Detect which cell encompasses the target text, then output its [x, y] center coordinate. 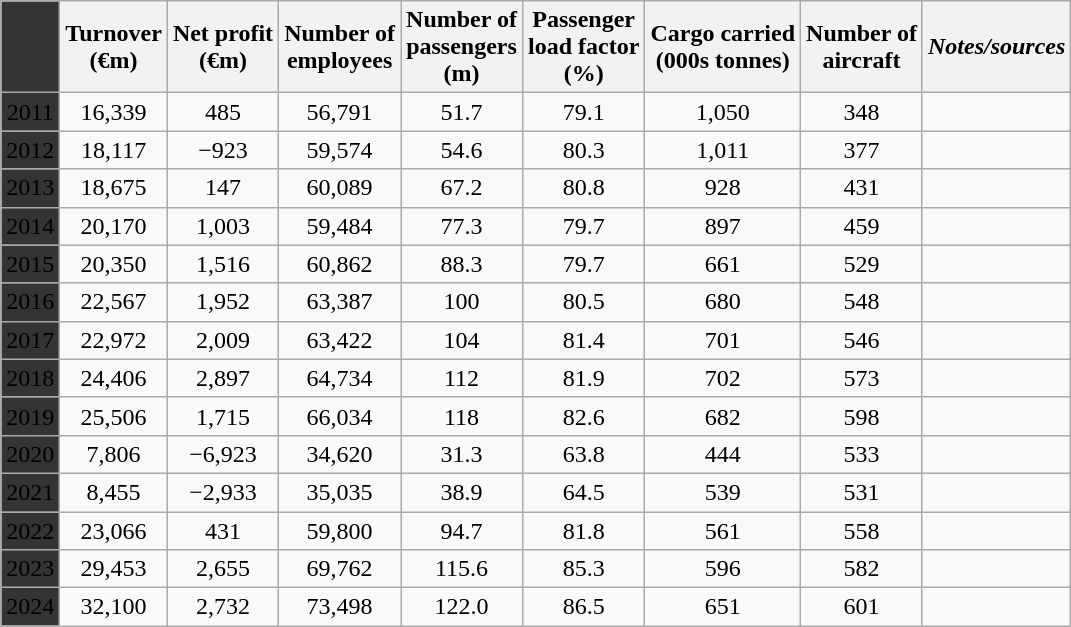
29,453 [114, 569]
118 [462, 416]
2,009 [222, 340]
661 [723, 264]
529 [862, 264]
8,455 [114, 492]
32,100 [114, 607]
51.7 [462, 112]
−6,923 [222, 454]
60,089 [340, 188]
1,715 [222, 416]
702 [723, 378]
67.2 [462, 188]
596 [723, 569]
546 [862, 340]
531 [862, 492]
31.3 [462, 454]
60,862 [340, 264]
682 [723, 416]
80.5 [583, 302]
651 [723, 607]
2011 [30, 112]
16,339 [114, 112]
64,734 [340, 378]
Number ofemployees [340, 47]
38.9 [462, 492]
2017 [30, 340]
573 [862, 378]
7,806 [114, 454]
598 [862, 416]
63,387 [340, 302]
18,117 [114, 150]
22,972 [114, 340]
928 [723, 188]
348 [862, 112]
2024 [30, 607]
2023 [30, 569]
77.3 [462, 226]
2019 [30, 416]
25,506 [114, 416]
59,574 [340, 150]
897 [723, 226]
2018 [30, 378]
63.8 [583, 454]
1,952 [222, 302]
485 [222, 112]
24,406 [114, 378]
81.9 [583, 378]
1,011 [723, 150]
54.6 [462, 150]
22,567 [114, 302]
680 [723, 302]
112 [462, 378]
82.6 [583, 416]
1,050 [723, 112]
601 [862, 607]
2,655 [222, 569]
79.1 [583, 112]
56,791 [340, 112]
582 [862, 569]
Number ofaircraft [862, 47]
20,170 [114, 226]
Number ofpassengers(m) [462, 47]
122.0 [462, 607]
20,350 [114, 264]
23,066 [114, 531]
35,035 [340, 492]
81.4 [583, 340]
Turnover(€m) [114, 47]
63,422 [340, 340]
81.8 [583, 531]
1,516 [222, 264]
59,484 [340, 226]
94.7 [462, 531]
88.3 [462, 264]
Passengerload factor(%) [583, 47]
377 [862, 150]
Notes/sources [996, 47]
73,498 [340, 607]
85.3 [583, 569]
34,620 [340, 454]
Net profit(€m) [222, 47]
59,800 [340, 531]
701 [723, 340]
64.5 [583, 492]
80.3 [583, 150]
2013 [30, 188]
548 [862, 302]
558 [862, 531]
2021 [30, 492]
459 [862, 226]
147 [222, 188]
533 [862, 454]
100 [462, 302]
444 [723, 454]
18,675 [114, 188]
−923 [222, 150]
66,034 [340, 416]
80.8 [583, 188]
104 [462, 340]
2016 [30, 302]
561 [723, 531]
69,762 [340, 569]
2,732 [222, 607]
1,003 [222, 226]
2014 [30, 226]
86.5 [583, 607]
−2,933 [222, 492]
2012 [30, 150]
115.6 [462, 569]
2015 [30, 264]
539 [723, 492]
2020 [30, 454]
2,897 [222, 378]
Cargo carried(000s tonnes) [723, 47]
2022 [30, 531]
